Capture the cell that displays the provided text and extract its [x, y] central coordinate. 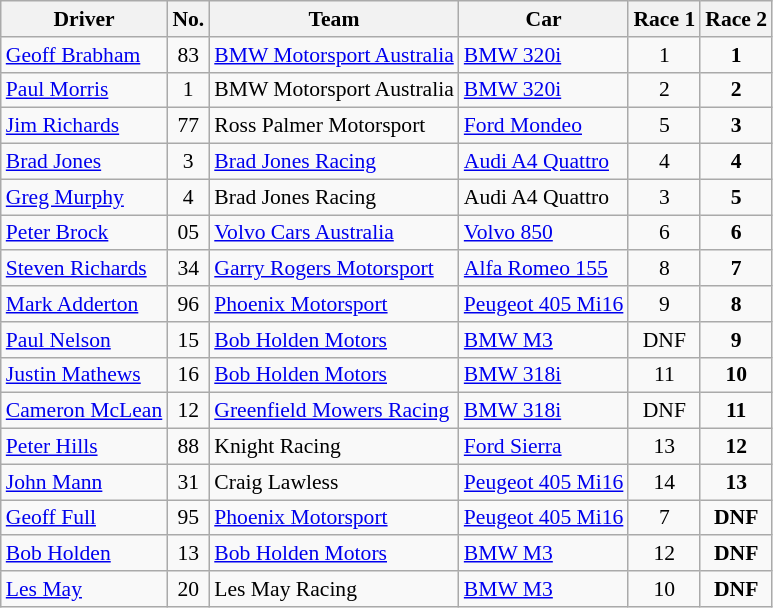
20 [188, 589]
Volvo 850 [544, 233]
Justin Mathews [84, 375]
Paul Nelson [84, 340]
Race 2 [736, 19]
Ross Palmer Motorsport [334, 126]
Bob Holden [84, 554]
Peter Hills [84, 447]
Geoff Brabham [84, 55]
Mark Adderton [84, 304]
No. [188, 19]
Brad Jones [84, 162]
34 [188, 269]
Jim Richards [84, 126]
Peter Brock [84, 233]
Greg Murphy [84, 197]
83 [188, 55]
Greenfield Mowers Racing [334, 411]
Race 1 [664, 19]
31 [188, 482]
Cameron McLean [84, 411]
Craig Lawless [334, 482]
88 [188, 447]
05 [188, 233]
Driver [84, 19]
Ford Sierra [544, 447]
Team [334, 19]
John Mann [84, 482]
96 [188, 304]
Les May Racing [334, 589]
Car [544, 19]
Garry Rogers Motorsport [334, 269]
Paul Morris [84, 90]
16 [188, 375]
Ford Mondeo [544, 126]
95 [188, 518]
Alfa Romeo 155 [544, 269]
Knight Racing [334, 447]
Les May [84, 589]
Steven Richards [84, 269]
14 [664, 482]
15 [188, 340]
Volvo Cars Australia [334, 233]
Geoff Full [84, 518]
77 [188, 126]
